Search for the cell housing the specified text and yield its (X, Y) center coordinate. 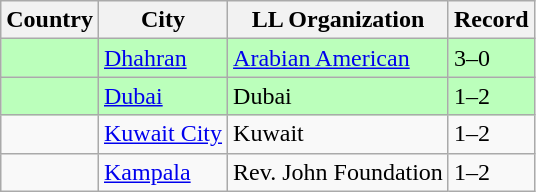
Kuwait City (162, 134)
City (162, 20)
Dhahran (162, 58)
Rev. John Foundation (338, 172)
Kampala (162, 172)
Arabian American (338, 58)
Country (50, 20)
Kuwait (338, 134)
3–0 (491, 58)
Record (491, 20)
LL Organization (338, 20)
